For the text-containing cell, return its midpoint in (x, y) coordinate format. 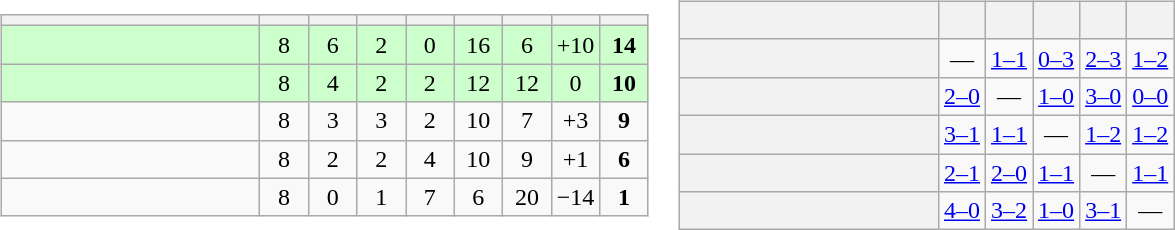
0–3 (1056, 58)
0–0 (1150, 96)
16 (478, 45)
3–2 (1008, 211)
2–3 (1104, 58)
+1 (576, 159)
4–0 (962, 211)
+3 (576, 121)
+10 (576, 45)
3–0 (1104, 96)
20 (528, 197)
14 (624, 45)
−14 (576, 197)
2–1 (962, 173)
